Locate the cell with the specified text and output its [x, y] center coordinate. 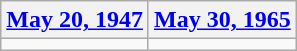
May 30, 1965 [222, 20]
May 20, 1947 [75, 20]
